Capture the cell that displays the provided text and extract its (X, Y) central coordinate. 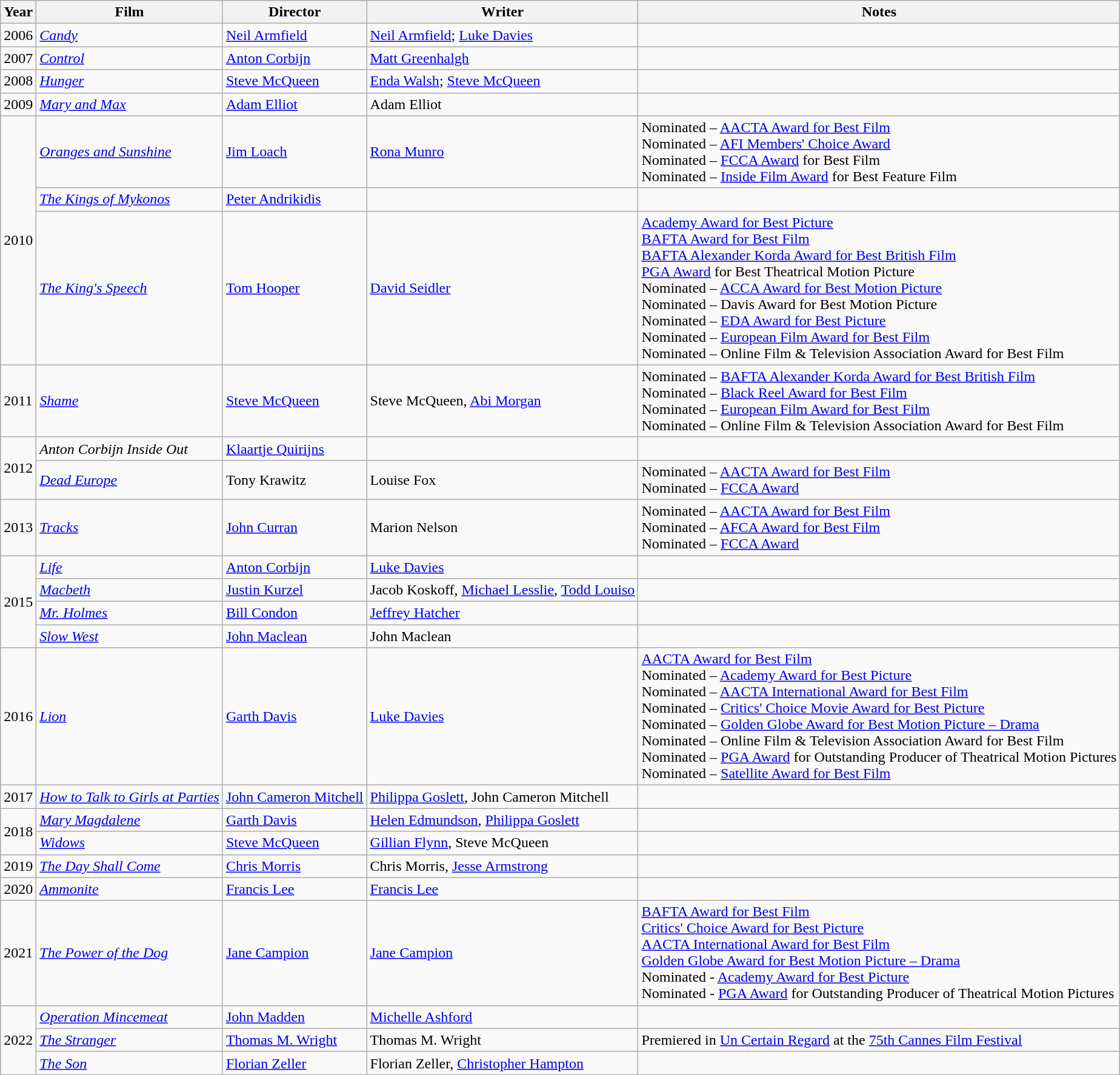
Mary and Max (130, 104)
Widows (130, 843)
The Son (130, 1063)
Steve McQueen, Abi Morgan (502, 401)
Tony Krawitz (295, 480)
Florian Zeller, Christopher Hampton (502, 1063)
Michelle Ashford (502, 1017)
Control (130, 58)
Director (295, 12)
Notes (879, 12)
John Curran (295, 527)
The King's Speech (130, 288)
Oranges and Sunshine (130, 151)
Lion (130, 716)
2016 (18, 716)
Mr. Holmes (130, 613)
The Power of the Dog (130, 953)
Bill Condon (295, 613)
2013 (18, 527)
The Stranger (130, 1040)
2009 (18, 104)
Rona Munro (502, 151)
Candy (130, 35)
Helen Edmundson, Philippa Goslett (502, 820)
Hunger (130, 81)
2017 (18, 797)
2012 (18, 468)
2019 (18, 866)
Enda Walsh; Steve McQueen (502, 81)
Nominated – AACTA Award for Best FilmNominated – FCCA Award (879, 480)
Film (130, 12)
The Day Shall Come (130, 866)
Year (18, 12)
2008 (18, 81)
2006 (18, 35)
2015 (18, 601)
How to Talk to Girls at Parties (130, 797)
The Kings of Mykonos (130, 199)
Jeffrey Hatcher (502, 613)
Matt Greenhalgh (502, 58)
Dead Europe (130, 480)
Writer (502, 12)
Philippa Goslett, John Cameron Mitchell (502, 797)
Premiered in Un Certain Regard at the 75th Cannes Film Festival (879, 1040)
Anton Corbijn Inside Out (130, 448)
Klaartje Quirijns (295, 448)
Neil Armfield (295, 35)
Tom Hooper (295, 288)
John Cameron Mitchell (295, 797)
2018 (18, 831)
Florian Zeller (295, 1063)
Chris Morris, Jesse Armstrong (502, 866)
Marion Nelson (502, 527)
Macbeth (130, 590)
John Madden (295, 1017)
2011 (18, 401)
Jim Loach (295, 151)
Operation Mincemeat (130, 1017)
Gillian Flynn, Steve McQueen (502, 843)
Peter Andrikidis (295, 199)
David Seidler (502, 288)
2020 (18, 889)
Shame (130, 401)
Slow West (130, 636)
Chris Morris (295, 866)
Louise Fox (502, 480)
Neil Armfield; Luke Davies (502, 35)
Jacob Koskoff, Michael Lesslie, Todd Louiso (502, 590)
Ammonite (130, 889)
2022 (18, 1040)
Justin Kurzel (295, 590)
Tracks (130, 527)
2010 (18, 240)
Life (130, 567)
2007 (18, 58)
2021 (18, 953)
Mary Magdalene (130, 820)
Nominated – AACTA Award for Best FilmNominated – AFCA Award for Best FilmNominated – FCCA Award (879, 527)
